Output the [x, y] coordinate of the center of the cell containing the given text.  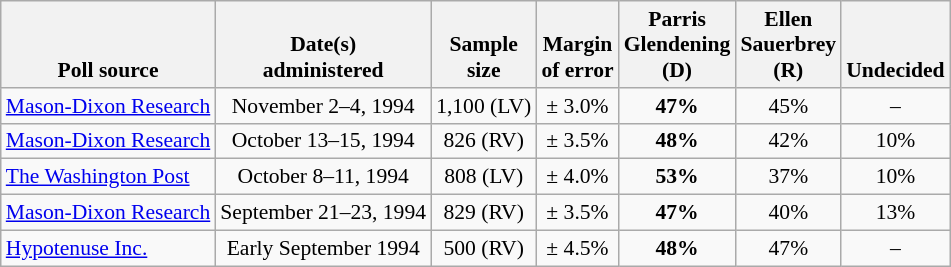
42% [788, 141]
Marginof error [577, 44]
ParrisGlendening (D) [678, 44]
Samplesize [484, 44]
829 (RV) [484, 213]
13% [895, 213]
EllenSauerbrey (R) [788, 44]
Date(s)administered [323, 44]
November 2–4, 1994 [323, 106]
± 4.0% [577, 177]
October 8–11, 1994 [323, 177]
Poll source [108, 44]
Hypotenuse Inc. [108, 248]
40% [788, 213]
37% [788, 177]
45% [788, 106]
Undecided [895, 44]
The Washington Post [108, 177]
808 (LV) [484, 177]
September 21–23, 1994 [323, 213]
Early September 1994 [323, 248]
October 13–15, 1994 [323, 141]
826 (RV) [484, 141]
53% [678, 177]
500 (RV) [484, 248]
± 3.0% [577, 106]
1,100 (LV) [484, 106]
± 4.5% [577, 248]
